Scan for the cell matching the given text and deliver its (X, Y) coordinate at center. 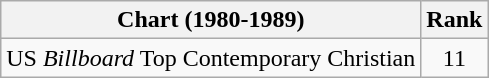
11 (454, 58)
Chart (1980-1989) (211, 20)
US Billboard Top Contemporary Christian (211, 58)
Rank (454, 20)
